Locate the cell with the specified text and output its (x, y) center coordinate. 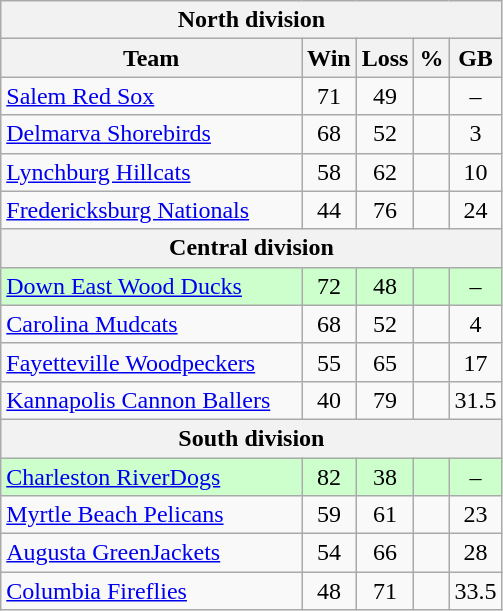
Lynchburg Hillcats (152, 172)
38 (385, 477)
17 (476, 362)
55 (330, 362)
Salem Red Sox (152, 96)
North division (252, 20)
Carolina Mudcats (152, 324)
24 (476, 210)
3 (476, 134)
Myrtle Beach Pelicans (152, 515)
Augusta GreenJackets (152, 553)
59 (330, 515)
40 (330, 400)
Central division (252, 248)
28 (476, 553)
23 (476, 515)
54 (330, 553)
Kannapolis Cannon Ballers (152, 400)
% (432, 58)
82 (330, 477)
61 (385, 515)
Charleston RiverDogs (152, 477)
Team (152, 58)
49 (385, 96)
33.5 (476, 591)
Down East Wood Ducks (152, 286)
79 (385, 400)
58 (330, 172)
GB (476, 58)
Loss (385, 58)
Fayetteville Woodpeckers (152, 362)
Delmarva Shorebirds (152, 134)
4 (476, 324)
62 (385, 172)
72 (330, 286)
10 (476, 172)
South division (252, 438)
Columbia Fireflies (152, 591)
76 (385, 210)
31.5 (476, 400)
65 (385, 362)
66 (385, 553)
44 (330, 210)
Win (330, 58)
Fredericksburg Nationals (152, 210)
